Determine the (x, y) coordinate at the center of the cell enclosing the given text.  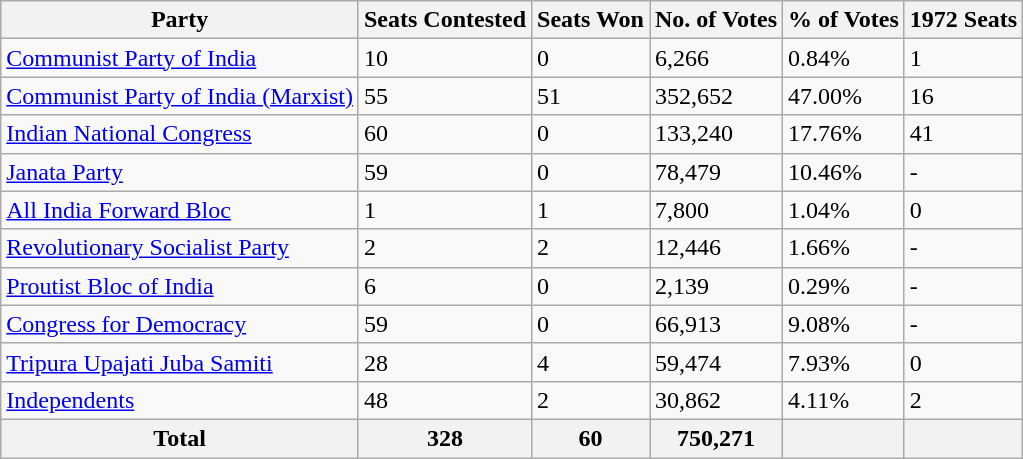
17.76% (844, 134)
750,271 (716, 438)
1.04% (844, 210)
55 (444, 96)
No. of Votes (716, 20)
12,446 (716, 248)
Total (180, 438)
66,913 (716, 324)
328 (444, 438)
Indian National Congress (180, 134)
4.11% (844, 400)
Revolutionary Socialist Party (180, 248)
16 (963, 96)
All India Forward Bloc (180, 210)
10.46% (844, 172)
10 (444, 58)
7.93% (844, 362)
59,474 (716, 362)
2,139 (716, 286)
48 (444, 400)
Seats Won (591, 20)
78,479 (716, 172)
1.66% (844, 248)
28 (444, 362)
Communist Party of India (Marxist) (180, 96)
9.08% (844, 324)
7,800 (716, 210)
133,240 (716, 134)
Seats Contested (444, 20)
Tripura Upajati Juba Samiti (180, 362)
Proutist Bloc of India (180, 286)
Janata Party (180, 172)
51 (591, 96)
6 (444, 286)
% of Votes (844, 20)
352,652 (716, 96)
6,266 (716, 58)
47.00% (844, 96)
4 (591, 362)
Communist Party of India (180, 58)
Congress for Democracy (180, 324)
Independents (180, 400)
Party (180, 20)
41 (963, 134)
0.29% (844, 286)
0.84% (844, 58)
30,862 (716, 400)
1972 Seats (963, 20)
